Provide the [X, Y] coordinate of the cell's center where the given text is located.  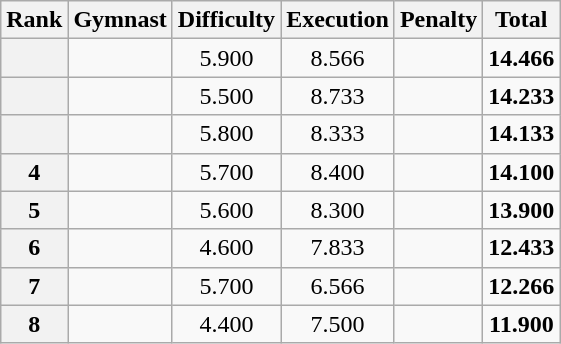
Gymnast [120, 20]
14.133 [522, 134]
5.600 [226, 210]
Total [522, 20]
5 [34, 210]
4 [34, 172]
14.466 [522, 58]
12.433 [522, 248]
12.266 [522, 286]
5.900 [226, 58]
8.566 [338, 58]
8.400 [338, 172]
14.100 [522, 172]
Rank [34, 20]
7.500 [338, 324]
13.900 [522, 210]
8 [34, 324]
4.400 [226, 324]
8.300 [338, 210]
8.733 [338, 96]
Execution [338, 20]
14.233 [522, 96]
11.900 [522, 324]
7 [34, 286]
Penalty [438, 20]
8.333 [338, 134]
6.566 [338, 286]
5.800 [226, 134]
5.500 [226, 96]
Difficulty [226, 20]
4.600 [226, 248]
6 [34, 248]
7.833 [338, 248]
